Output the (X, Y) coordinate of the center of the cell containing the given text.  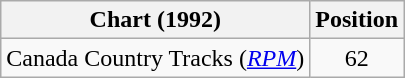
Position (357, 20)
Canada Country Tracks (RPM) (156, 58)
Chart (1992) (156, 20)
62 (357, 58)
